From the cell containing the given text, extract its center point as [X, Y] coordinate. 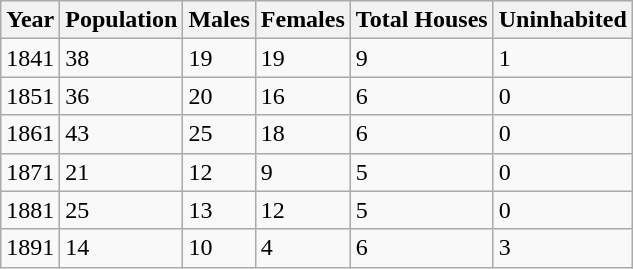
14 [122, 248]
43 [122, 134]
20 [219, 96]
1 [562, 58]
1861 [30, 134]
1891 [30, 248]
1841 [30, 58]
4 [302, 248]
1851 [30, 96]
38 [122, 58]
Uninhabited [562, 20]
Females [302, 20]
16 [302, 96]
18 [302, 134]
1871 [30, 172]
Population [122, 20]
21 [122, 172]
Total Houses [422, 20]
1881 [30, 210]
13 [219, 210]
Year [30, 20]
3 [562, 248]
36 [122, 96]
Males [219, 20]
10 [219, 248]
